Search for the cell housing the specified text and yield its (x, y) center coordinate. 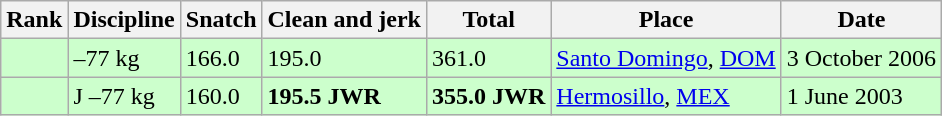
361.0 (488, 58)
166.0 (221, 58)
Snatch (221, 20)
Clean and jerk (344, 20)
160.0 (221, 96)
355.0 JWR (488, 96)
Hermosillo, MEX (666, 96)
195.5 JWR (344, 96)
195.0 (344, 58)
Rank (34, 20)
–77 kg (124, 58)
J –77 kg (124, 96)
1 June 2003 (861, 96)
Place (666, 20)
Date (861, 20)
Santo Domingo, DOM (666, 58)
3 October 2006 (861, 58)
Total (488, 20)
Discipline (124, 20)
